Detect which cell encompasses the target text, then output its [X, Y] center coordinate. 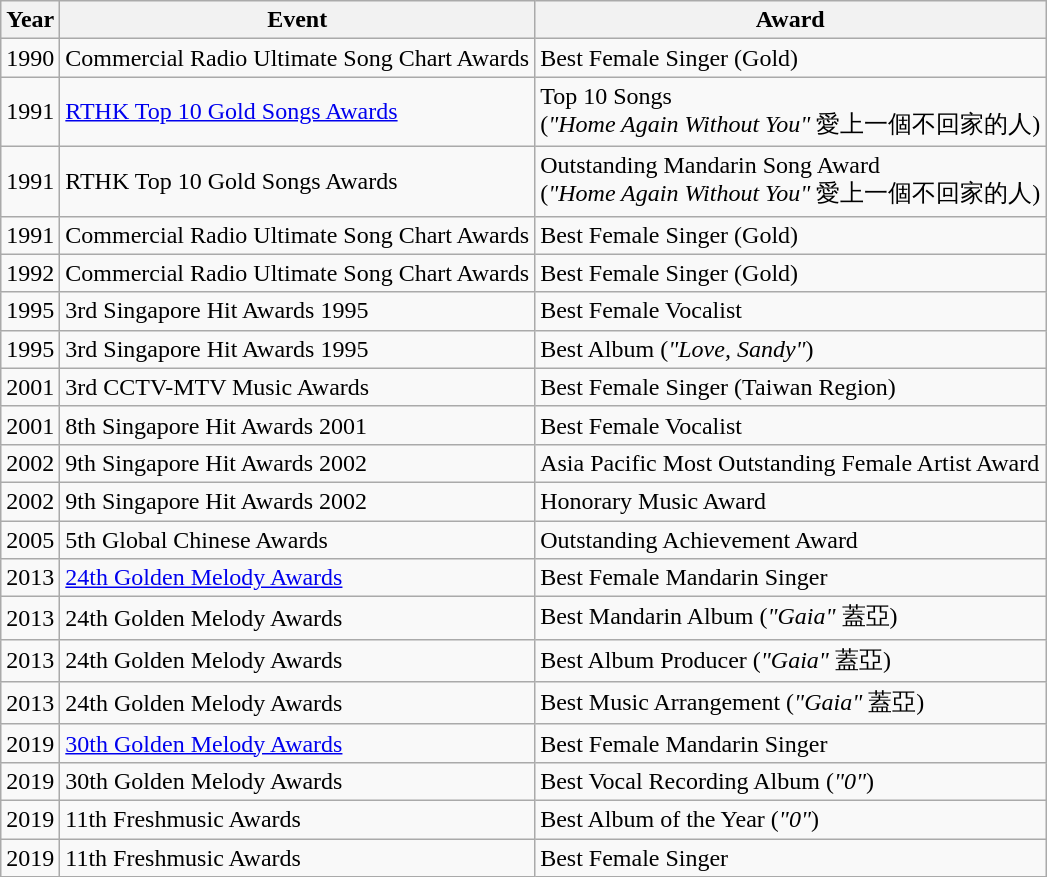
1990 [30, 58]
3rd CCTV-MTV Music Awards [298, 387]
Best Album Producer ("Gaia" 蓋亞) [790, 660]
Best Female Singer [790, 857]
2005 [30, 539]
Year [30, 20]
Outstanding Mandarin Song Award("Home Again Without You" 愛上一個不回家的人) [790, 181]
Best Music Arrangement ("Gaia" 蓋亞) [790, 704]
5th Global Chinese Awards [298, 539]
Event [298, 20]
Honorary Music Award [790, 501]
Award [790, 20]
8th Singapore Hit Awards 2001 [298, 425]
Best Album of the Year ("0") [790, 819]
Best Album ("Love, Sandy") [790, 349]
Top 10 Songs("Home Again Without You" 愛上一個不回家的人) [790, 112]
Best Vocal Recording Album ("0") [790, 781]
Outstanding Achievement Award [790, 539]
Asia Pacific Most Outstanding Female Artist Award [790, 463]
1992 [30, 273]
Best Mandarin Album ("Gaia" 蓋亞) [790, 618]
Best Female Singer (Taiwan Region) [790, 387]
